Determine the [X, Y] coordinate at the center of the cell enclosing the given text.  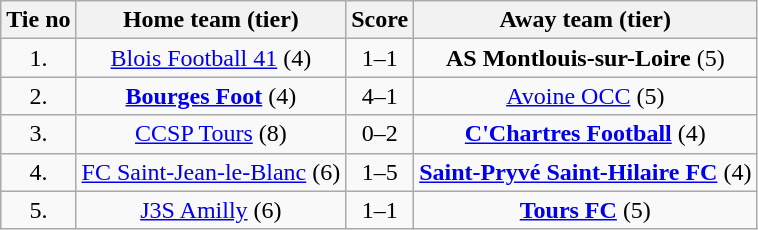
Tie no [38, 20]
FC Saint-Jean-le-Blanc (6) [211, 172]
CCSP Tours (8) [211, 134]
Blois Football 41 (4) [211, 58]
Score [380, 20]
Away team (tier) [586, 20]
Avoine OCC (5) [586, 96]
5. [38, 210]
4–1 [380, 96]
4. [38, 172]
3. [38, 134]
J3S Amilly (6) [211, 210]
Saint-Pryvé Saint-Hilaire FC (4) [586, 172]
2. [38, 96]
Home team (tier) [211, 20]
Tours FC (5) [586, 210]
C'Chartres Football (4) [586, 134]
AS Montlouis-sur-Loire (5) [586, 58]
0–2 [380, 134]
Bourges Foot (4) [211, 96]
1. [38, 58]
1–5 [380, 172]
